Output the [X, Y] coordinate of the center of the cell containing the given text.  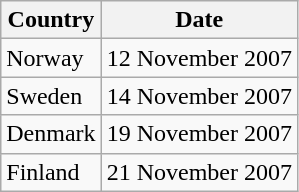
14 November 2007 [199, 96]
Norway [51, 58]
Denmark [51, 134]
19 November 2007 [199, 134]
12 November 2007 [199, 58]
Country [51, 20]
21 November 2007 [199, 172]
Finland [51, 172]
Date [199, 20]
Sweden [51, 96]
